Return (X, Y) of the center of cell containing provided text 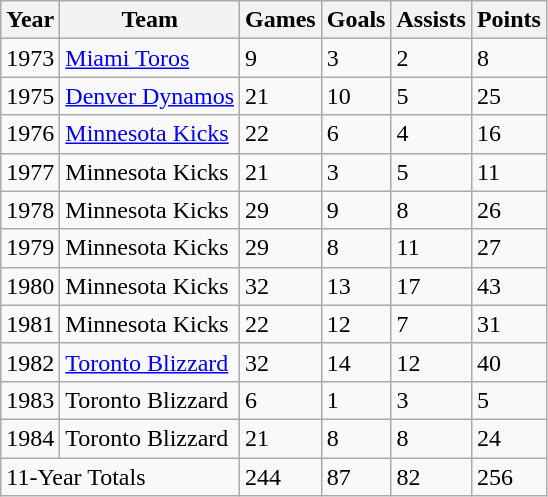
1 (356, 400)
40 (508, 362)
31 (508, 324)
Goals (356, 20)
1977 (30, 172)
43 (508, 286)
16 (508, 134)
27 (508, 248)
1980 (30, 286)
1976 (30, 134)
1981 (30, 324)
26 (508, 210)
1983 (30, 400)
13 (356, 286)
Denver Dynamos (150, 96)
2 (431, 58)
14 (356, 362)
Games (281, 20)
Assists (431, 20)
Miami Toros (150, 58)
25 (508, 96)
1979 (30, 248)
7 (431, 324)
Points (508, 20)
17 (431, 286)
1984 (30, 438)
87 (356, 477)
256 (508, 477)
10 (356, 96)
11-Year Totals (120, 477)
244 (281, 477)
1982 (30, 362)
4 (431, 134)
82 (431, 477)
Year (30, 20)
1973 (30, 58)
Team (150, 20)
24 (508, 438)
1975 (30, 96)
1978 (30, 210)
